Return [x, y] of the center of cell containing provided text 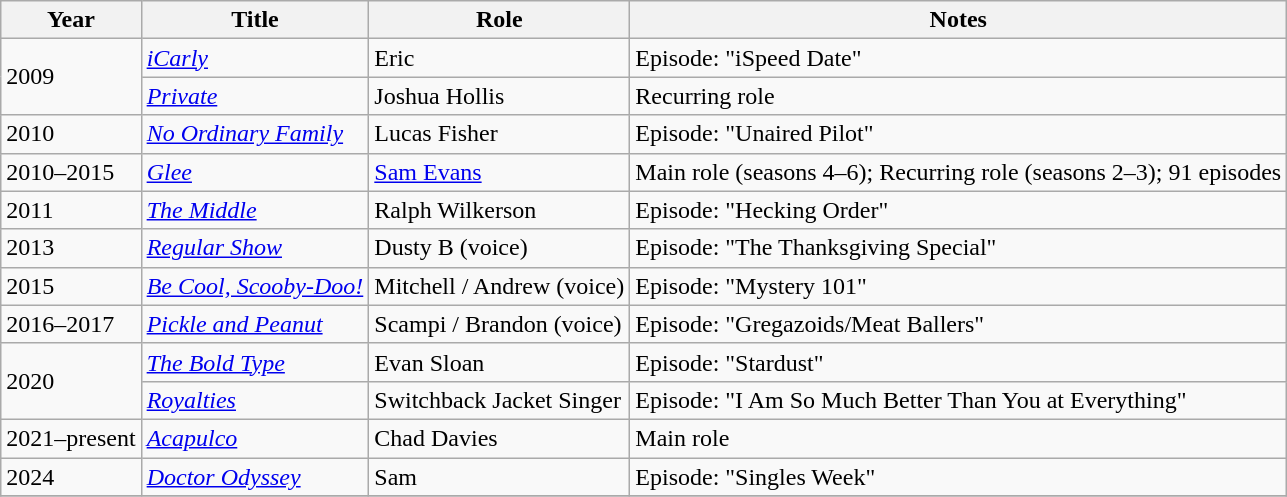
Main role [958, 438]
Recurring role [958, 96]
Main role (seasons 4–6); Recurring role (seasons 2–3); 91 episodes [958, 172]
Episode: "Gregazoids/Meat Ballers" [958, 324]
2016–2017 [71, 324]
Doctor Odyssey [255, 477]
Private [255, 96]
Year [71, 20]
Glee [255, 172]
The Bold Type [255, 362]
2010–2015 [71, 172]
Sam Evans [500, 172]
No Ordinary Family [255, 134]
Be Cool, Scooby-Doo! [255, 286]
Regular Show [255, 248]
2024 [71, 477]
Evan Sloan [500, 362]
Lucas Fisher [500, 134]
Acapulco [255, 438]
Eric [500, 58]
Switchback Jacket Singer [500, 400]
iCarly [255, 58]
Episode: "Hecking Order" [958, 210]
Episode: "The Thanksgiving Special" [958, 248]
Scampi / Brandon (voice) [500, 324]
2015 [71, 286]
Title [255, 20]
Episode: "iSpeed Date" [958, 58]
Chad Davies [500, 438]
The Middle [255, 210]
Dusty B (voice) [500, 248]
2020 [71, 381]
Joshua Hollis [500, 96]
Role [500, 20]
Ralph Wilkerson [500, 210]
Sam [500, 477]
Notes [958, 20]
2013 [71, 248]
Episode: "Mystery 101" [958, 286]
2009 [71, 77]
Mitchell / Andrew (voice) [500, 286]
2011 [71, 210]
Episode: "Unaired Pilot" [958, 134]
2021–present [71, 438]
Royalties [255, 400]
Episode: "Stardust" [958, 362]
Episode: "I Am So Much Better Than You at Everything" [958, 400]
Episode: "Singles Week" [958, 477]
Pickle and Peanut [255, 324]
2010 [71, 134]
